Return [X, Y] of the center of cell containing provided text 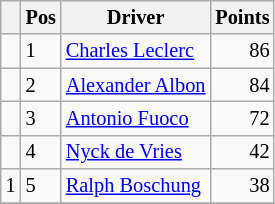
Nyck de Vries [136, 152]
Alexander Albon [136, 85]
4 [41, 152]
Antonio Fuoco [136, 118]
42 [242, 152]
Driver [136, 17]
Points [242, 17]
86 [242, 51]
Pos [41, 17]
2 [41, 85]
72 [242, 118]
5 [41, 186]
Charles Leclerc [136, 51]
3 [41, 118]
Ralph Boschung [136, 186]
38 [242, 186]
84 [242, 85]
